Return (x, y) of the center of cell containing provided text 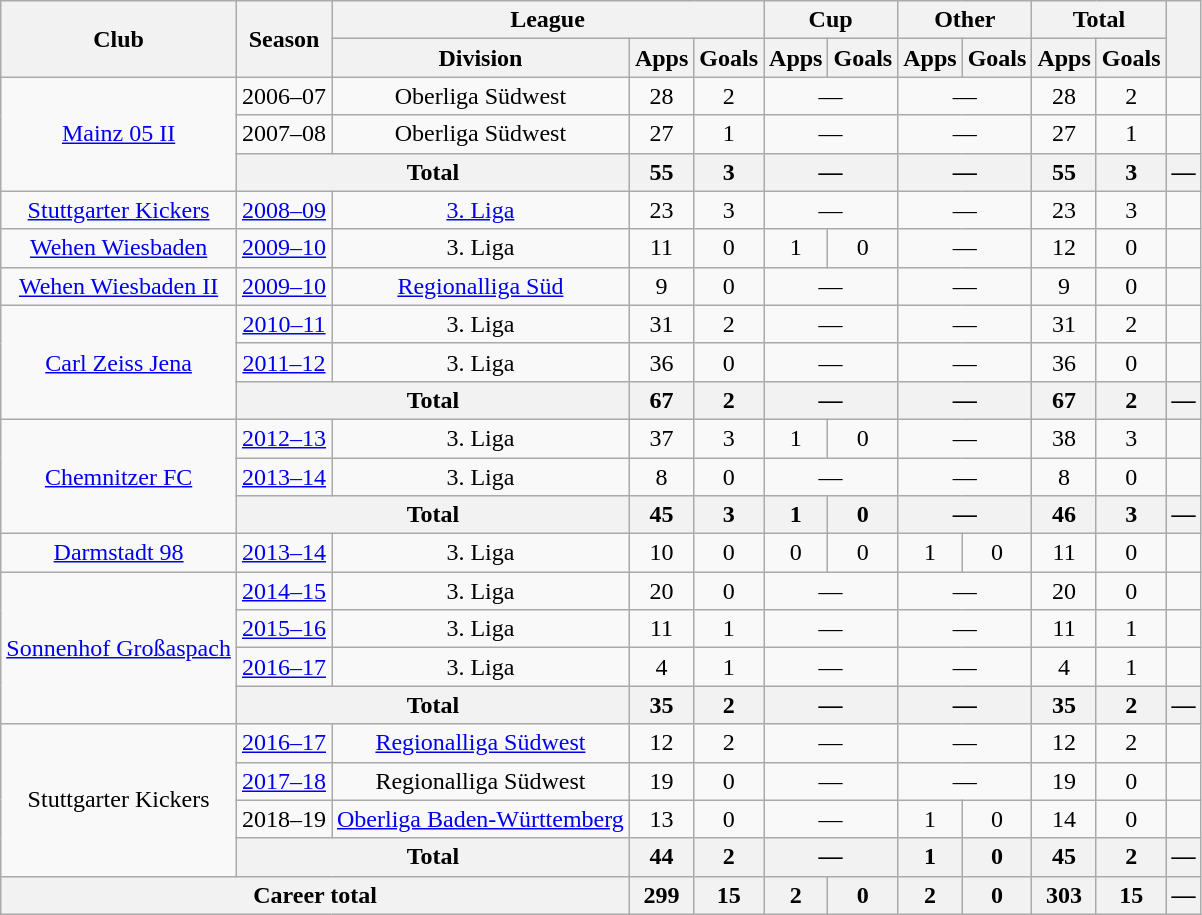
Darmstadt 98 (119, 553)
46 (1064, 515)
Division (481, 58)
299 (661, 895)
Cup (831, 20)
2011–12 (284, 362)
League (548, 20)
Oberliga Baden-Württemberg (481, 819)
303 (1064, 895)
2018–19 (284, 819)
44 (661, 857)
2015–16 (284, 629)
2017–18 (284, 781)
Club (119, 39)
10 (661, 553)
Other (965, 20)
Chemnitzer FC (119, 476)
37 (661, 438)
38 (1064, 438)
Wehen Wiesbaden (119, 248)
13 (661, 819)
Career total (316, 895)
2014–15 (284, 591)
14 (1064, 819)
Mainz 05 II (119, 134)
Season (284, 39)
2010–11 (284, 324)
2007–08 (284, 134)
2008–09 (284, 210)
2006–07 (284, 96)
2012–13 (284, 438)
Sonnenhof Großaspach (119, 648)
Regionalliga Süd (481, 286)
Carl Zeiss Jena (119, 362)
Wehen Wiesbaden II (119, 286)
